Determine the (x, y) coordinate at the center of the cell enclosing the given text.  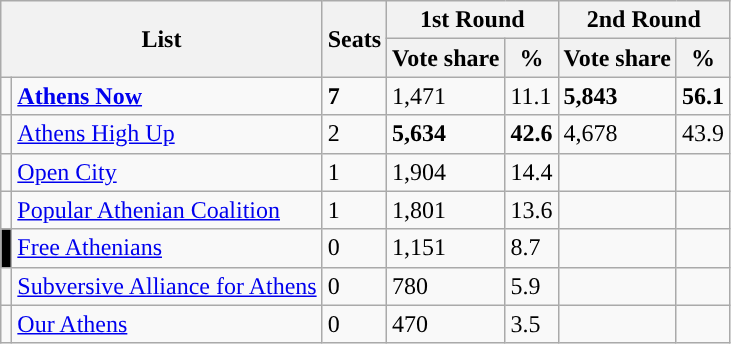
1,151 (446, 248)
Athens High Up (167, 134)
1,904 (446, 172)
5,843 (617, 96)
8.7 (532, 248)
56.1 (702, 96)
Athens Now (167, 96)
13.6 (532, 210)
1,801 (446, 210)
7 (354, 96)
2nd Round (644, 20)
1,471 (446, 96)
Our Athens (167, 324)
Popular Athenian Coalition (167, 210)
470 (446, 324)
42.6 (532, 134)
11.1 (532, 96)
43.9 (702, 134)
1st Round (472, 20)
Seats (354, 39)
780 (446, 286)
5.9 (532, 286)
Open City (167, 172)
3.5 (532, 324)
2 (354, 134)
4,678 (617, 134)
5,634 (446, 134)
Free Athenians (167, 248)
14.4 (532, 172)
List (162, 39)
Subversive Alliance for Athens (167, 286)
